Extract the [X, Y] coordinate from the center of the cell holding the provided text.  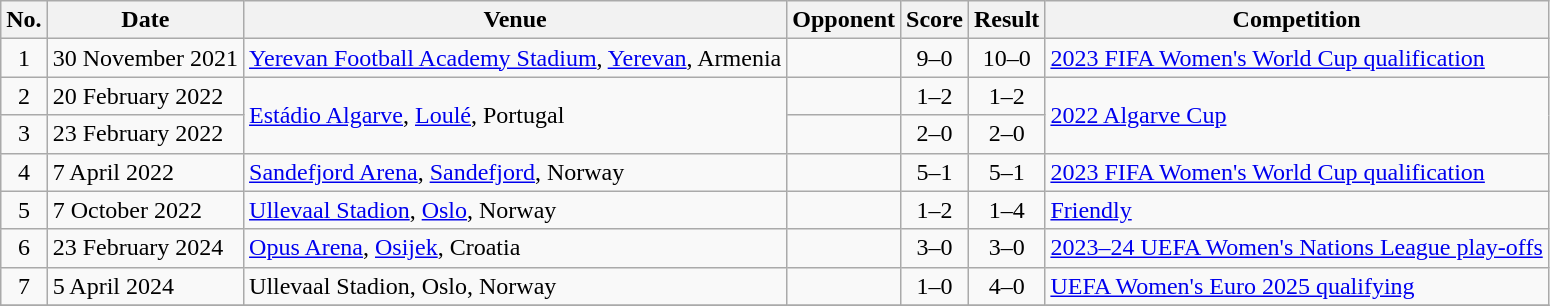
5 [24, 210]
10–0 [1006, 58]
1 [24, 58]
7 [24, 286]
Estádio Algarve, Loulé, Portugal [516, 115]
Sandefjord Arena, Sandefjord, Norway [516, 172]
Competition [1296, 20]
6 [24, 248]
Result [1006, 20]
1–0 [935, 286]
2022 Algarve Cup [1296, 115]
Friendly [1296, 210]
No. [24, 20]
Yerevan Football Academy Stadium, Yerevan, Armenia [516, 58]
9–0 [935, 58]
Opponent [844, 20]
4–0 [1006, 286]
Opus Arena, Osijek, Croatia [516, 248]
4 [24, 172]
3 [24, 134]
20 February 2022 [145, 96]
7 October 2022 [145, 210]
30 November 2021 [145, 58]
5 April 2024 [145, 286]
UEFA Women's Euro 2025 qualifying [1296, 286]
Venue [516, 20]
7 April 2022 [145, 172]
Date [145, 20]
2 [24, 96]
Score [935, 20]
1–4 [1006, 210]
2023–24 UEFA Women's Nations League play-offs [1296, 248]
23 February 2022 [145, 134]
23 February 2024 [145, 248]
